Determine the (X, Y) coordinate at the center of the cell enclosing the given text.  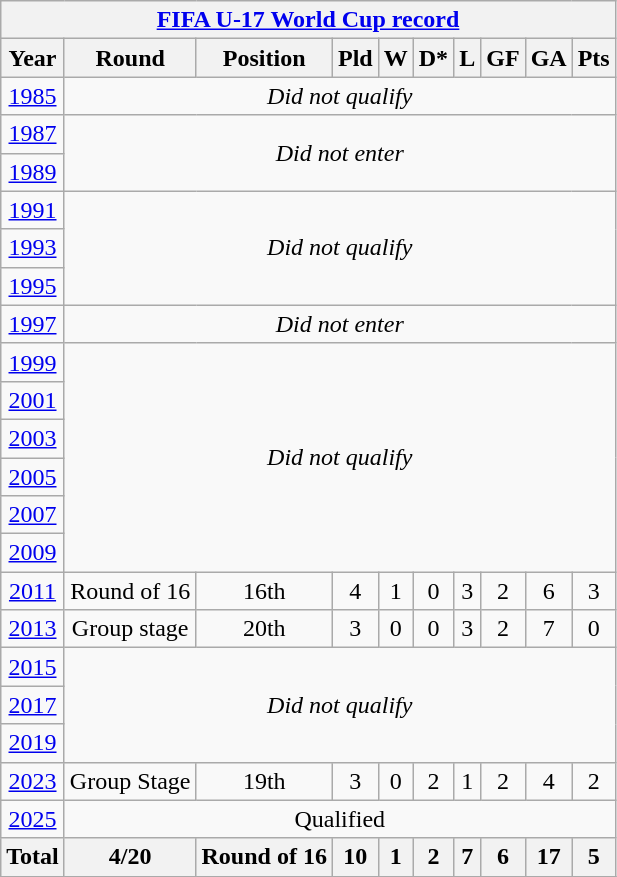
1991 (33, 210)
Pts (594, 58)
2009 (33, 553)
20th (264, 629)
2003 (33, 438)
1999 (33, 362)
W (396, 58)
L (468, 58)
10 (355, 857)
1995 (33, 286)
19th (264, 781)
16th (264, 591)
GA (548, 58)
1985 (33, 96)
D* (433, 58)
2007 (33, 515)
Group stage (130, 629)
2015 (33, 667)
2019 (33, 743)
4/20 (130, 857)
Year (33, 58)
Group Stage (130, 781)
2005 (33, 477)
2013 (33, 629)
2025 (33, 819)
Pld (355, 58)
Qualified (340, 819)
1989 (33, 172)
1987 (33, 134)
Total (33, 857)
2017 (33, 705)
2001 (33, 400)
Position (264, 58)
2023 (33, 781)
5 (594, 857)
1993 (33, 248)
2011 (33, 591)
Round (130, 58)
FIFA U-17 World Cup record (308, 20)
1997 (33, 324)
17 (548, 857)
GF (503, 58)
